From the cell containing the given text, extract its center point as [X, Y] coordinate. 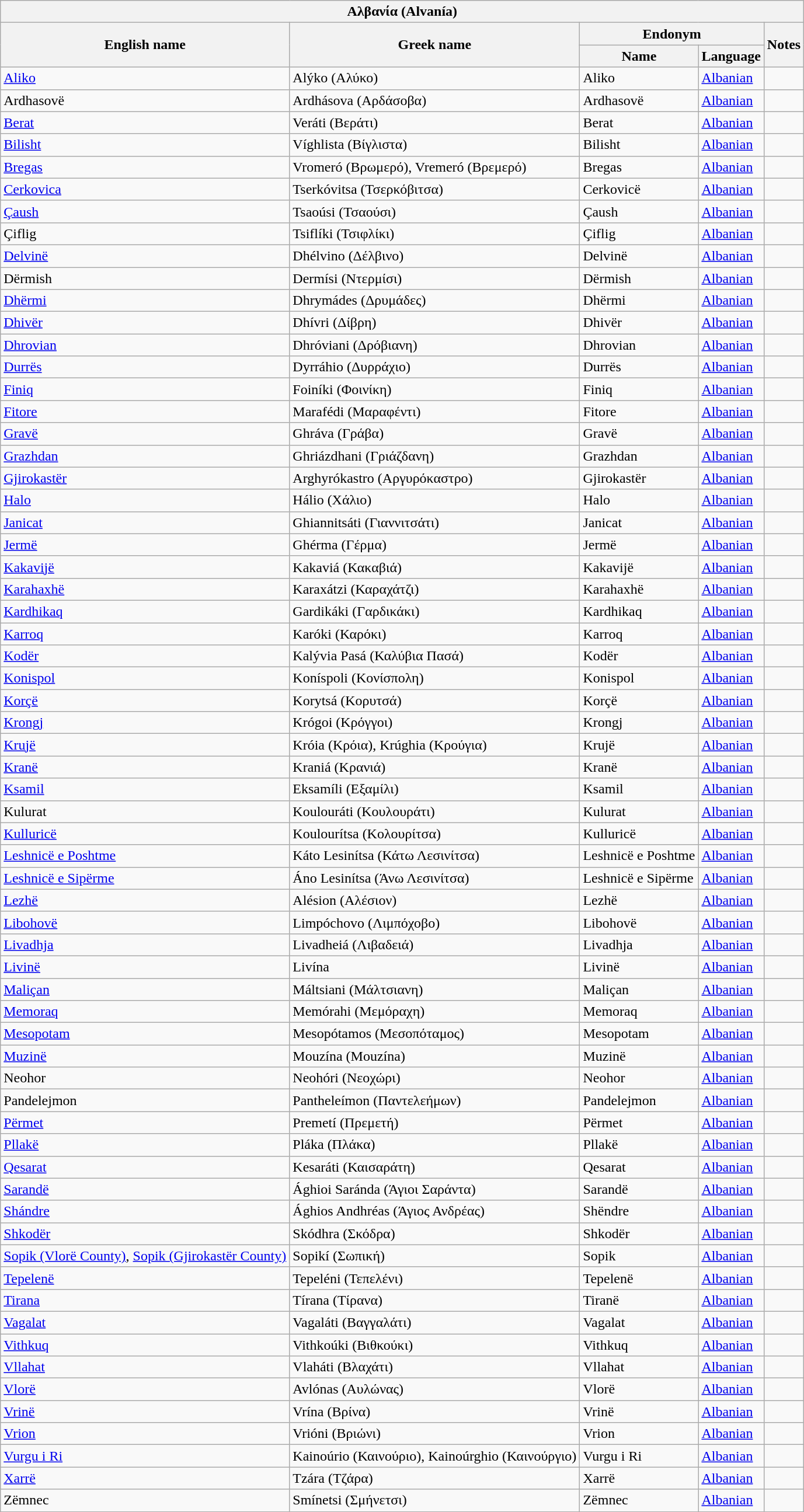
Livadheiá (Λιβαδειά) [434, 945]
Name [639, 56]
Hálio (Χάλιο) [434, 500]
Karaxátzi (Καραχάτζι) [434, 589]
English name [145, 45]
Krógoi (Κρόγγοι) [434, 723]
Premetí (Πρεμετή) [434, 1123]
Mesopótamos (Μεσοπόταμος) [434, 1034]
Neohóri (Νεοχώρι) [434, 1078]
Livína [434, 967]
Káto Lesinítsa (Κάτω Λεσινίτσα) [434, 856]
Eksamíli (Εξαμίλι) [434, 789]
Sopik [639, 1256]
Vrína (Βρίνα) [434, 1412]
Áno Lesinítsa (Άνω Λεσινίτσα) [434, 878]
Vlaháti (Βλαχάτι) [434, 1367]
Koníspoli (Κονίσπολη) [434, 678]
Αλβανία (Alvanía) [402, 12]
Ághioi Saránda (Άγιοι Σαράντα) [434, 1189]
Vithkoúki (Βιθκούκι) [434, 1344]
Koulouráti (Κουλουράτι) [434, 811]
Notes [784, 45]
Tsiflíki (Τσιφλίκι) [434, 234]
Tiranë [639, 1300]
Shëndre [639, 1211]
Tirana [145, 1300]
Sopik (Vlorë County), Sopik (Gjirokastër County) [145, 1256]
Tírana (Τίρανα) [434, 1300]
Shándre [145, 1211]
Dhróviani (Δρόβιανη) [434, 345]
Alýko (Αλύκο) [434, 78]
Kainoúrio (Καινούριο), Kainoúrghio (Καινούργιο) [434, 1456]
Mouzína (Mouzína) [434, 1056]
Cerkovicë [639, 189]
Vagaláti (Βαγγαλάτι) [434, 1322]
Ghérma (Γέρμα) [434, 545]
Dhrymádes (Δρυμάδες) [434, 301]
Greek name [434, 45]
Avlónas (Αυλώνας) [434, 1389]
Kalývia Pasá (Καλύβια Πασά) [434, 656]
Karóki (Καρόκι) [434, 633]
Limpóchovo (Λιμπόχοβο) [434, 922]
Gardikáki (Γαρδικάκι) [434, 611]
Dhélvino (Δέλβινο) [434, 256]
Ghiannitsáti (Γιαννιτσάτι) [434, 522]
Dyrráhio (Δυρράχιο) [434, 367]
Dermísi (Ντερμίσι) [434, 278]
Kakaviá (Κακαβιά) [434, 567]
Tsaoúsi (Τσαούσι) [434, 211]
Víghlista (Βίγλιστα) [434, 145]
Dhívri (Δίβρη) [434, 323]
Skódhra (Σκόδρα) [434, 1234]
Korytsá (Κορυτσά) [434, 701]
Endonym [671, 34]
Vrióni (Βριώνι) [434, 1434]
Cerkovica [145, 189]
Language [731, 56]
Pantheleímon (Παντελεήμων) [434, 1100]
Ághios Andhréas (Άγιος Ανδρέας) [434, 1211]
Memórahi (Μεμόραχη) [434, 1012]
Arghyrókastro (Αργυρόκαστρο) [434, 478]
Pláka (Πλάκα) [434, 1145]
Veráti (Βεράτι) [434, 123]
Tepeléni (Τεπελένι) [434, 1278]
Máltsiani (Μάλτσιανη) [434, 990]
Tzára (Τζάρα) [434, 1478]
Smínetsi (Σμήνετσι) [434, 1500]
Ghriázdhani (Γριάζδανη) [434, 456]
Marafédi (Μαραφέντι) [434, 412]
Alésion (Αλέσιον) [434, 900]
Kraniá (Κρανιά) [434, 767]
Tserkóvitsa (Τσερκόβιτσα) [434, 189]
Ghráva (Γράβα) [434, 434]
Króia (Κρόια), Krúghia (Κρούγια) [434, 745]
Kesaráti (Καισαράτη) [434, 1167]
Foiníki (Φοινίκη) [434, 389]
Ardhásova (Αρδάσοβα) [434, 100]
Sopikí (Σωπική) [434, 1256]
Vromeró (Βρωμερό), Vremeró (Βρεμερό) [434, 167]
Koulourítsa (Κολουρίτσα) [434, 834]
